Determine the (x, y) coordinate at the center of the cell enclosing the given text.  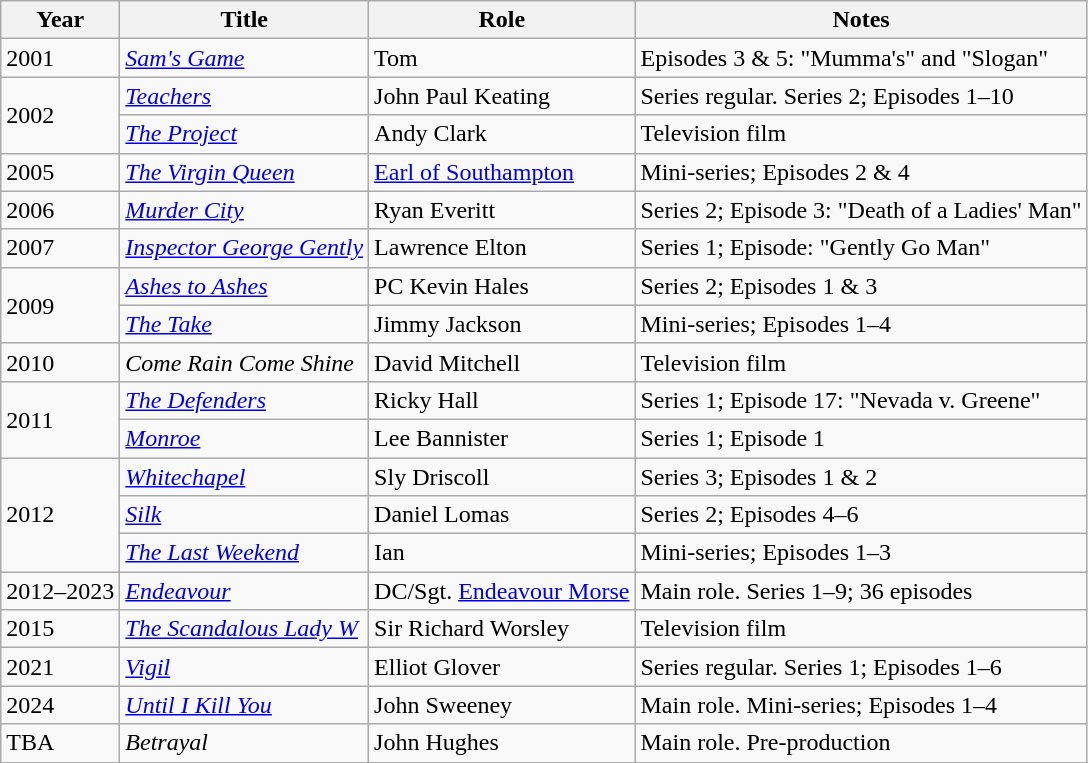
2012–2023 (60, 591)
2006 (60, 210)
Year (60, 20)
Lee Bannister (502, 438)
John Sweeney (502, 705)
DC/Sgt. Endeavour Morse (502, 591)
The Scandalous Lady W (244, 629)
The Take (244, 324)
TBA (60, 743)
Silk (244, 515)
Daniel Lomas (502, 515)
Murder City (244, 210)
Sam's Game (244, 58)
Elliot Glover (502, 667)
Main role. Series 1–9; 36 episodes (861, 591)
John Hughes (502, 743)
Series 3; Episodes 1 & 2 (861, 477)
2015 (60, 629)
Title (244, 20)
Series 2; Episodes 1 & 3 (861, 286)
2009 (60, 305)
Role (502, 20)
The Last Weekend (244, 553)
Ryan Everitt (502, 210)
Series regular. Series 1; Episodes 1–6 (861, 667)
2010 (60, 362)
Betrayal (244, 743)
Earl of Southampton (502, 172)
2012 (60, 515)
Series 1; Episode 17: "Nevada v. Greene" (861, 400)
2002 (60, 115)
Inspector George Gently (244, 248)
Whitechapel (244, 477)
2011 (60, 419)
Until I Kill You (244, 705)
John Paul Keating (502, 96)
Series 1; Episode 1 (861, 438)
PC Kevin Hales (502, 286)
Main role. Pre-production (861, 743)
Sly Driscoll (502, 477)
Main role. Mini-series; Episodes 1–4 (861, 705)
Notes (861, 20)
Vigil (244, 667)
Jimmy Jackson (502, 324)
Tom (502, 58)
2024 (60, 705)
The Project (244, 134)
Ricky Hall (502, 400)
Lawrence Elton (502, 248)
Come Rain Come Shine (244, 362)
Series regular. Series 2; Episodes 1–10 (861, 96)
Mini-series; Episodes 1–3 (861, 553)
Series 2; Episodes 4–6 (861, 515)
Episodes 3 & 5: "Mumma's" and "Slogan" (861, 58)
Sir Richard Worsley (502, 629)
Monroe (244, 438)
2007 (60, 248)
Series 1; Episode: "Gently Go Man" (861, 248)
Andy Clark (502, 134)
Ashes to Ashes (244, 286)
Mini-series; Episodes 2 & 4 (861, 172)
Ian (502, 553)
David Mitchell (502, 362)
2005 (60, 172)
The Defenders (244, 400)
2021 (60, 667)
Endeavour (244, 591)
Series 2; Episode 3: "Death of a Ladies' Man" (861, 210)
2001 (60, 58)
Mini-series; Episodes 1–4 (861, 324)
Teachers (244, 96)
The Virgin Queen (244, 172)
